Output the [x, y] coordinate of the center of the cell containing the given text.  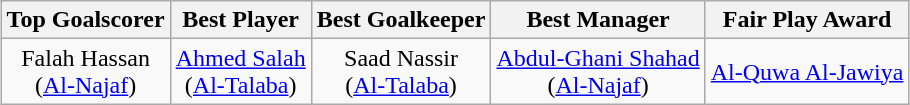
Best Player [240, 20]
Best Manager [598, 20]
Falah Hassan(Al-Najaf) [86, 72]
Top Goalscorer [86, 20]
Best Goalkeeper [401, 20]
Ahmed Salah(Al-Talaba) [240, 72]
Al-Quwa Al-Jawiya [807, 72]
Saad Nassir(Al-Talaba) [401, 72]
Abdul-Ghani Shahad(Al-Najaf) [598, 72]
Fair Play Award [807, 20]
